Return (x, y) of the center of cell containing provided text 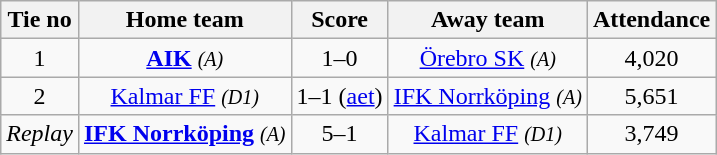
1–0 (340, 58)
Home team (184, 20)
Örebro SK (A) (488, 58)
Attendance (651, 20)
Tie no (40, 20)
Score (340, 20)
5,651 (651, 96)
5–1 (340, 134)
4,020 (651, 58)
Away team (488, 20)
1–1 (aet) (340, 96)
AIK (A) (184, 58)
Replay (40, 134)
3,749 (651, 134)
1 (40, 58)
2 (40, 96)
